Determine the (x, y) coordinate at the center of the cell enclosing the given text.  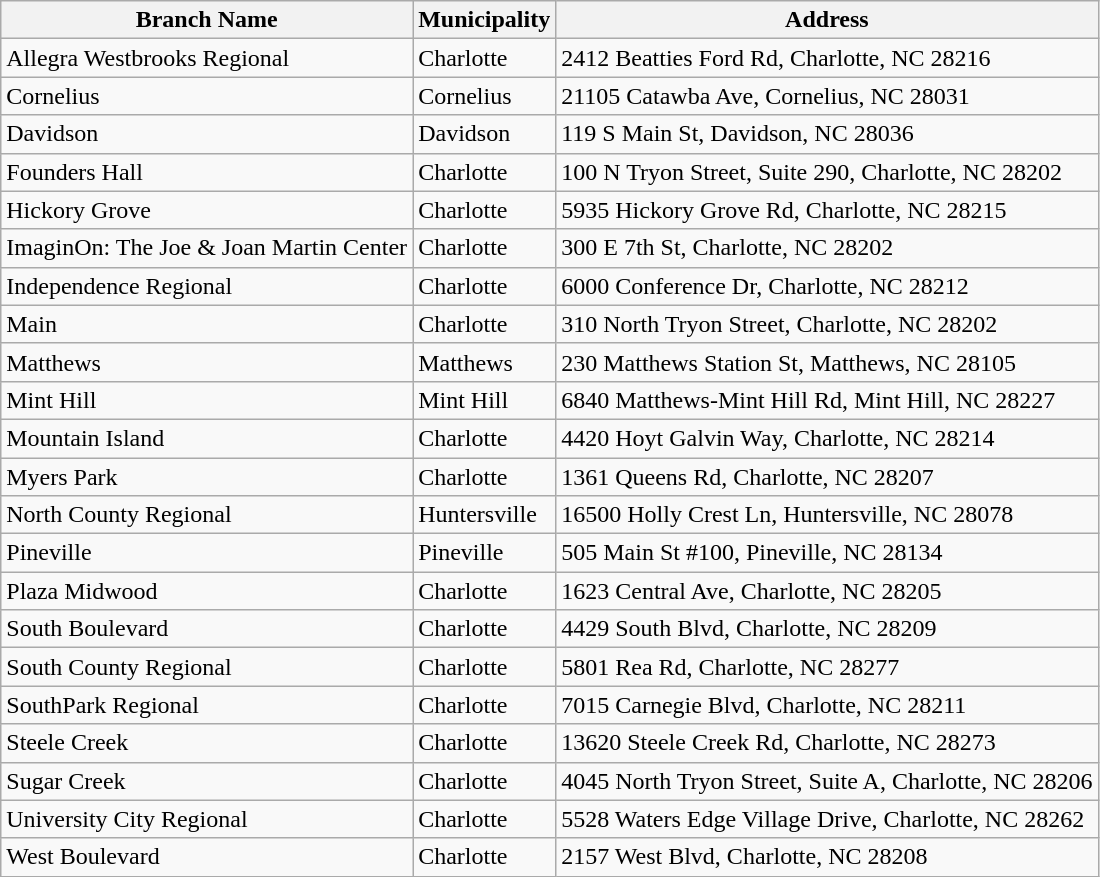
Plaza Midwood (207, 591)
South Boulevard (207, 629)
North County Regional (207, 515)
SouthPark Regional (207, 705)
Huntersville (484, 515)
Branch Name (207, 20)
University City Regional (207, 819)
4429 South Blvd, Charlotte, NC 28209 (827, 629)
5935 Hickory Grove Rd, Charlotte, NC 28215 (827, 210)
310 North Tryon Street, Charlotte, NC 28202 (827, 324)
505 Main St #100, Pineville, NC 28134 (827, 553)
6000 Conference Dr, Charlotte, NC 28212 (827, 286)
Founders Hall (207, 172)
21105 Catawba Ave, Cornelius, NC 28031 (827, 96)
2157 West Blvd, Charlotte, NC 28208 (827, 857)
100 N Tryon Street, Suite 290, Charlotte, NC 28202 (827, 172)
16500 Holly Crest Ln, Huntersville, NC 28078 (827, 515)
Main (207, 324)
South County Regional (207, 667)
Sugar Creek (207, 781)
13620 Steele Creek Rd, Charlotte, NC 28273 (827, 743)
6840 Matthews-Mint Hill Rd, Mint Hill, NC 28227 (827, 400)
1623 Central Ave, Charlotte, NC 28205 (827, 591)
5801 Rea Rd, Charlotte, NC 28277 (827, 667)
4420 Hoyt Galvin Way, Charlotte, NC 28214 (827, 438)
300 E 7th St, Charlotte, NC 28202 (827, 248)
Steele Creek (207, 743)
119 S Main St, Davidson, NC 28036 (827, 134)
Mountain Island (207, 438)
230 Matthews Station St, Matthews, NC 28105 (827, 362)
Myers Park (207, 477)
Address (827, 20)
7015 Carnegie Blvd, Charlotte, NC 28211 (827, 705)
4045 North Tryon Street, Suite A, Charlotte, NC 28206 (827, 781)
1361 Queens Rd, Charlotte, NC 28207 (827, 477)
Allegra Westbrooks Regional (207, 58)
Hickory Grove (207, 210)
2412 Beatties Ford Rd, Charlotte, NC 28216 (827, 58)
5528 Waters Edge Village Drive, Charlotte, NC 28262 (827, 819)
Municipality (484, 20)
West Boulevard (207, 857)
Independence Regional (207, 286)
ImaginOn: The Joe & Joan Martin Center (207, 248)
